From the cell containing the given text, extract its center point as (X, Y) coordinate. 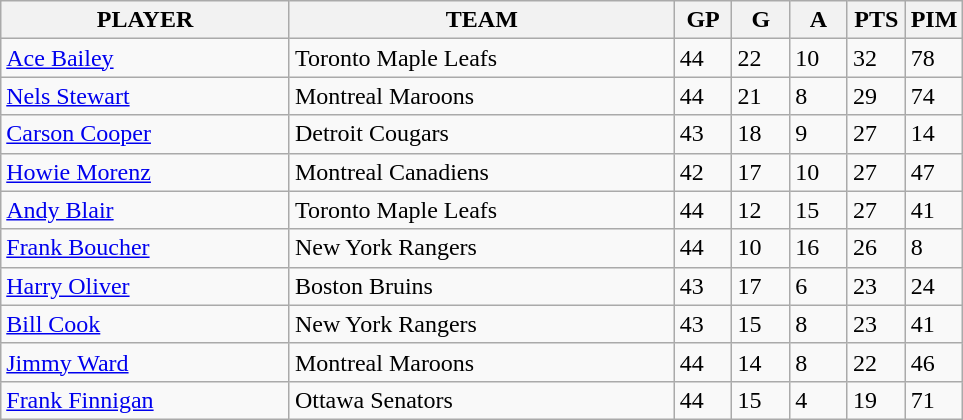
9 (819, 134)
A (819, 20)
29 (876, 96)
26 (876, 248)
Harry Oliver (146, 286)
47 (934, 172)
Bill Cook (146, 324)
12 (761, 210)
24 (934, 286)
Andy Blair (146, 210)
G (761, 20)
6 (819, 286)
16 (819, 248)
21 (761, 96)
Ottawa Senators (482, 400)
Detroit Cougars (482, 134)
Carson Cooper (146, 134)
Ace Bailey (146, 58)
Nels Stewart (146, 96)
PLAYER (146, 20)
PIM (934, 20)
32 (876, 58)
Howie Morenz (146, 172)
PTS (876, 20)
GP (703, 20)
42 (703, 172)
78 (934, 58)
18 (761, 134)
4 (819, 400)
71 (934, 400)
74 (934, 96)
Frank Boucher (146, 248)
TEAM (482, 20)
Frank Finnigan (146, 400)
Montreal Canadiens (482, 172)
46 (934, 362)
19 (876, 400)
Jimmy Ward (146, 362)
Boston Bruins (482, 286)
